Capture the cell that displays the provided text and extract its [x, y] central coordinate. 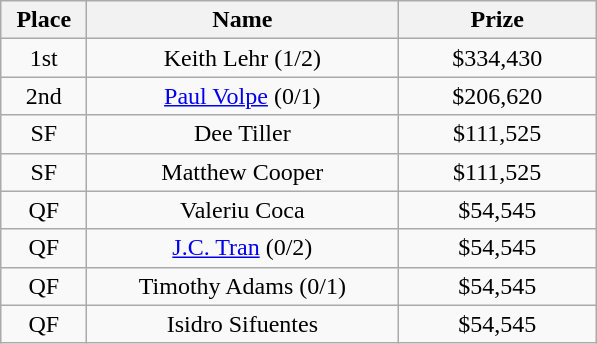
Prize [498, 20]
Matthew Cooper [242, 172]
Place [44, 20]
J.C. Tran (0/2) [242, 248]
Timothy Adams (0/1) [242, 286]
Isidro Sifuentes [242, 324]
Paul Volpe (0/1) [242, 96]
Valeriu Coca [242, 210]
1st [44, 58]
Name [242, 20]
$206,620 [498, 96]
Keith Lehr (1/2) [242, 58]
2nd [44, 96]
$334,430 [498, 58]
Dee Tiller [242, 134]
